Extract the (X, Y) coordinate from the center of the cell holding the provided text.  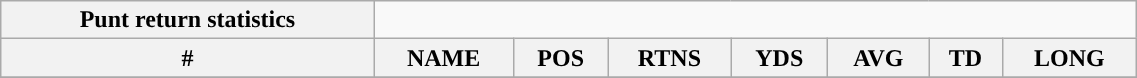
TD (966, 58)
AVG (878, 58)
LONG (1070, 58)
NAME (444, 58)
YDS (780, 58)
Punt return statistics (188, 20)
RTNS (669, 58)
POS (560, 58)
# (188, 58)
